Determine the (x, y) coordinate at the center of the cell enclosing the given text.  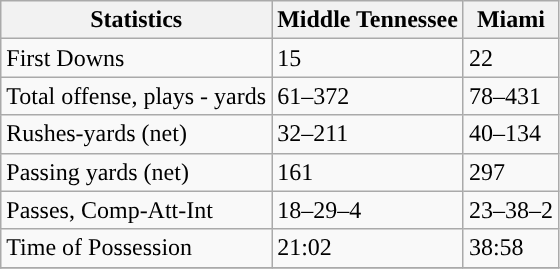
Rushes-yards (net) (136, 134)
Miami (510, 20)
161 (368, 172)
22 (510, 58)
15 (368, 58)
Middle Tennessee (368, 20)
Passes, Comp-Att-Int (136, 210)
18–29–4 (368, 210)
61–372 (368, 96)
297 (510, 172)
23–38–2 (510, 210)
Passing yards (net) (136, 172)
Total offense, plays - yards (136, 96)
40–134 (510, 134)
21:02 (368, 248)
Statistics (136, 20)
Time of Possession (136, 248)
32–211 (368, 134)
78–431 (510, 96)
First Downs (136, 58)
38:58 (510, 248)
